Capture the cell that displays the provided text and extract its (X, Y) central coordinate. 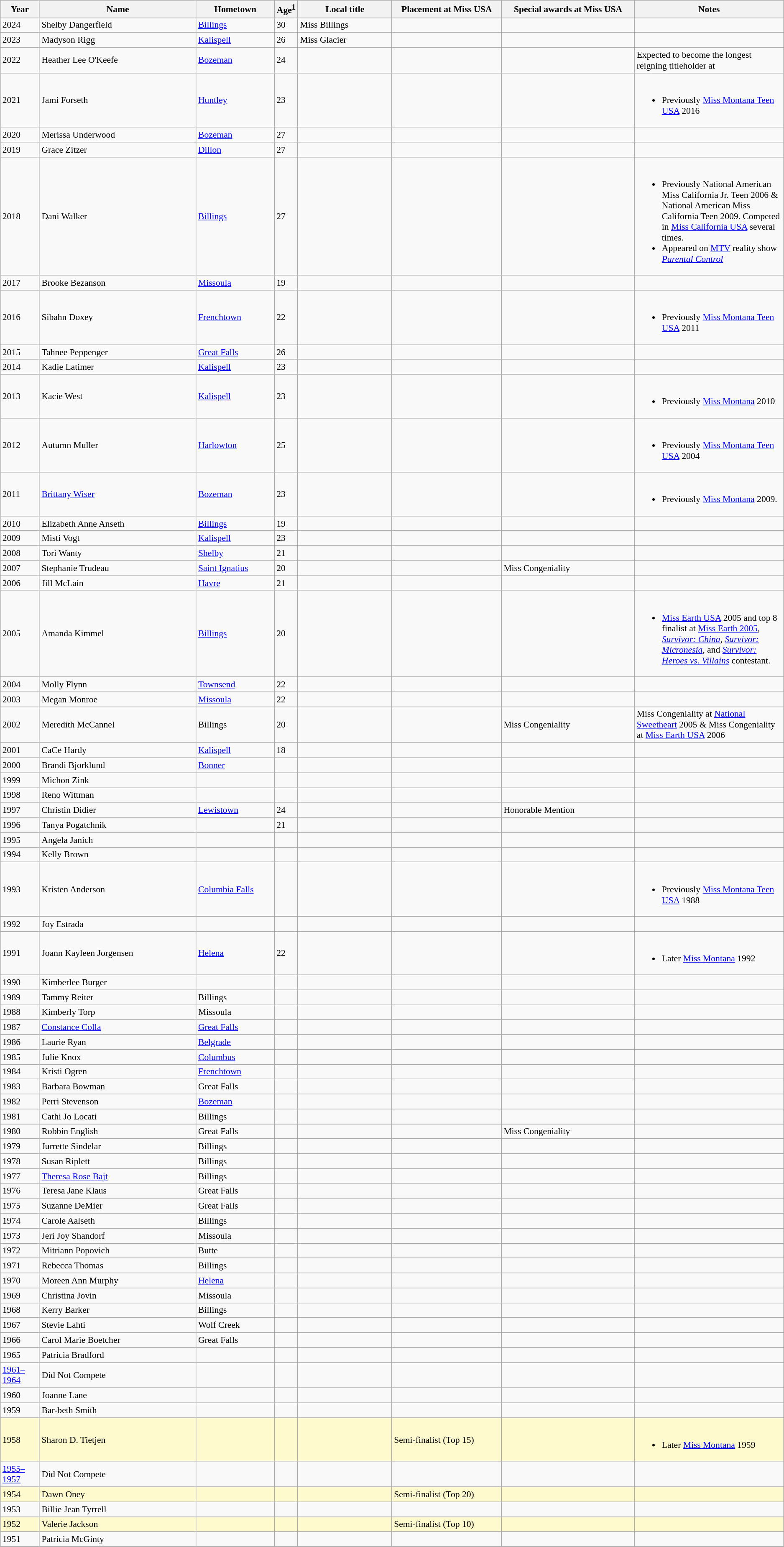
Dani Walker (118, 217)
2011 (20, 494)
Later Miss Montana 1992 (709, 953)
1977 (20, 1176)
Special awards at Miss USA (568, 9)
Placement at Miss USA (447, 9)
Shelby Dangerfield (118, 25)
Merissa Underwood (118, 135)
2020 (20, 135)
Lewistown (235, 810)
Madyson Rigg (118, 40)
Honorable Mention (568, 810)
Previously Miss Montana Teen USA 2004 (709, 446)
Miss Earth USA 2005 and top 8 finalist at Miss Earth 2005, Survivor: China, Survivor: Micronesia, and Survivor: Heroes vs. Villains contestant. (709, 634)
1965 (20, 1355)
2014 (20, 367)
Name (118, 9)
Patricia McGinty (118, 1539)
2021 (20, 100)
Notes (709, 9)
Misti Vogt (118, 538)
1997 (20, 810)
Tammy Reiter (118, 997)
Previously Miss Montana Teen USA 2011 (709, 318)
Perri Stevenson (118, 1102)
1982 (20, 1102)
1960 (20, 1396)
1974 (20, 1221)
Joann Kayleen Jorgensen (118, 953)
1961–1964 (20, 1375)
Julie Knox (118, 1057)
1973 (20, 1236)
Sharon D. Tietjen (118, 1439)
Miss Glacier (345, 40)
Billie Jean Tyrrell (118, 1509)
1966 (20, 1340)
Havre (235, 583)
Teresa Jane Klaus (118, 1191)
Townsend (235, 684)
Brooke Bezanson (118, 283)
2015 (20, 352)
1987 (20, 1027)
Columbus (235, 1057)
Michon Zink (118, 780)
1985 (20, 1057)
Brandi Bjorklund (118, 766)
Rebecca Thomas (118, 1266)
1970 (20, 1281)
1996 (20, 825)
Kelly Brown (118, 855)
Shelby (235, 553)
Stephanie Trudeau (118, 569)
1978 (20, 1161)
2022 (20, 60)
Kimberlee Burger (118, 983)
Kimberly Torp (118, 1012)
Huntley (235, 100)
1992 (20, 924)
1969 (20, 1296)
Suzanne DeMier (118, 1206)
2008 (20, 553)
2000 (20, 766)
1990 (20, 983)
Age1 (286, 9)
Brittany Wiser (118, 494)
Tahnee Peppenger (118, 352)
Patricia Bradford (118, 1355)
1976 (20, 1191)
Reno Wittman (118, 795)
Joanne Lane (118, 1396)
1952 (20, 1524)
1975 (20, 1206)
1988 (20, 1012)
2001 (20, 750)
Valerie Jackson (118, 1524)
Carol Marie Boetcher (118, 1340)
Previously Miss Montana Teen USA 1988 (709, 889)
2019 (20, 150)
Carole Aalseth (118, 1221)
Year (20, 9)
2002 (20, 725)
Meredith McCannel (118, 725)
18 (286, 750)
25 (286, 446)
Hometown (235, 9)
Jami Forseth (118, 100)
Kadie Latimer (118, 367)
Stevie Lahti (118, 1325)
Kacie West (118, 396)
Laurie Ryan (118, 1042)
Susan Riplett (118, 1161)
Joy Estrada (118, 924)
Expected to become the longest reigning titleholder at (709, 60)
2006 (20, 583)
1953 (20, 1509)
Semi-finalist (Top 10) (447, 1524)
Mitriann Popovich (118, 1251)
1999 (20, 780)
Megan Monroe (118, 699)
1984 (20, 1072)
Dawn Oney (118, 1495)
Tori Wanty (118, 553)
1968 (20, 1311)
Semi-finalist (Top 15) (447, 1439)
1955–1957 (20, 1474)
Previously Miss Montana Teen USA 2016 (709, 100)
1951 (20, 1539)
Robbin English (118, 1132)
Constance Colla (118, 1027)
1983 (20, 1087)
Previously Miss Montana 2009. (709, 494)
Amanda Kimmel (118, 634)
1993 (20, 889)
Local title (345, 9)
Previously Miss Montana 2010 (709, 396)
1991 (20, 953)
Kerry Barker (118, 1311)
Saint Ignatius (235, 569)
2004 (20, 684)
1958 (20, 1439)
2007 (20, 569)
1981 (20, 1117)
Wolf Creek (235, 1325)
2009 (20, 538)
Kristi Ogren (118, 1072)
Theresa Rose Bajt (118, 1176)
1972 (20, 1251)
Dillon (235, 150)
Moreen Ann Murphy (118, 1281)
Belgrade (235, 1042)
2017 (20, 283)
Semi-finalist (Top 20) (447, 1495)
Molly Flynn (118, 684)
1980 (20, 1132)
CaCe Hardy (118, 750)
1967 (20, 1325)
1998 (20, 795)
2013 (20, 396)
Christin Didier (118, 810)
Sibahn Doxey (118, 318)
Jill McLain (118, 583)
Later Miss Montana 1959 (709, 1439)
Cathi Jo Locati (118, 1117)
1986 (20, 1042)
Jurrette Sindelar (118, 1147)
1959 (20, 1411)
2016 (20, 318)
Miss Congeniality at National Sweetheart 2005 & Miss Congeniality at Miss Earth USA 2006 (709, 725)
2023 (20, 40)
Bonner (235, 766)
2003 (20, 699)
1971 (20, 1266)
Grace Zitzer (118, 150)
Butte (235, 1251)
2010 (20, 524)
Bar-beth Smith (118, 1411)
Elizabeth Anne Anseth (118, 524)
Christina Jovin (118, 1296)
1989 (20, 997)
Angela Janich (118, 840)
1954 (20, 1495)
1994 (20, 855)
Tanya Pogatchnik (118, 825)
2012 (20, 446)
Harlowton (235, 446)
30 (286, 25)
Jeri Joy Shandorf (118, 1236)
1995 (20, 840)
Kristen Anderson (118, 889)
Autumn Muller (118, 446)
2024 (20, 25)
2018 (20, 217)
Miss Billings (345, 25)
Heather Lee O'Keefe (118, 60)
Columbia Falls (235, 889)
2005 (20, 634)
Barbara Bowman (118, 1087)
1979 (20, 1147)
